Return [x, y] of the center of cell containing provided text 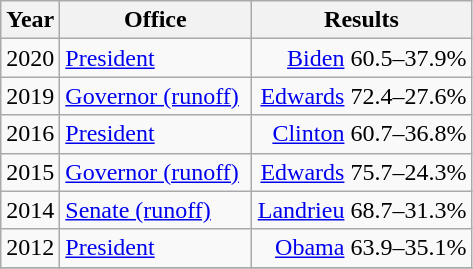
2019 [30, 96]
2015 [30, 172]
2014 [30, 210]
Senate (runoff) [156, 210]
2012 [30, 248]
Edwards 75.7–24.3% [362, 172]
Results [362, 20]
Biden 60.5–37.9% [362, 58]
Edwards 72.4–27.6% [362, 96]
Landrieu 68.7–31.3% [362, 210]
2016 [30, 134]
2020 [30, 58]
Office [156, 20]
Clinton 60.7–36.8% [362, 134]
Year [30, 20]
Obama 63.9–35.1% [362, 248]
